Provide the [x, y] coordinate of the cell's center where the given text is located.  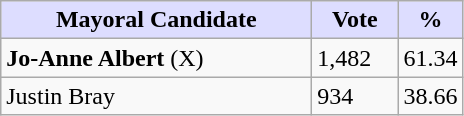
% [430, 20]
Mayoral Candidate [156, 20]
934 [355, 96]
1,482 [355, 58]
Vote [355, 20]
Jo-Anne Albert (X) [156, 58]
61.34 [430, 58]
Justin Bray [156, 96]
38.66 [430, 96]
